Scan for the cell matching the given text and deliver its [x, y] coordinate at center. 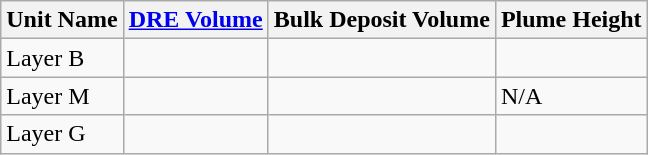
Layer B [62, 58]
Unit Name [62, 20]
DRE Volume [196, 20]
Bulk Deposit Volume [382, 20]
Plume Height [571, 20]
Layer G [62, 134]
N/A [571, 96]
Layer M [62, 96]
